Extract the [X, Y] coordinate from the center of the cell holding the provided text.  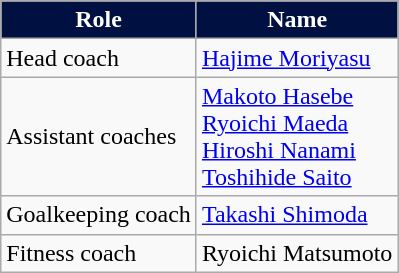
Makoto Hasebe Ryoichi Maeda Hiroshi Nanami Toshihide Saito [296, 136]
Takashi Shimoda [296, 215]
Ryoichi Matsumoto [296, 253]
Assistant coaches [99, 136]
Fitness coach [99, 253]
Head coach [99, 58]
Name [296, 20]
Goalkeeping coach [99, 215]
Hajime Moriyasu [296, 58]
Role [99, 20]
